Identify which cell holds the provided text, then report its [X, Y] central coordinate. 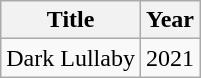
Dark Lullaby [71, 58]
Year [170, 20]
Title [71, 20]
2021 [170, 58]
